Scan for the cell matching the given text and deliver its (X, Y) coordinate at center. 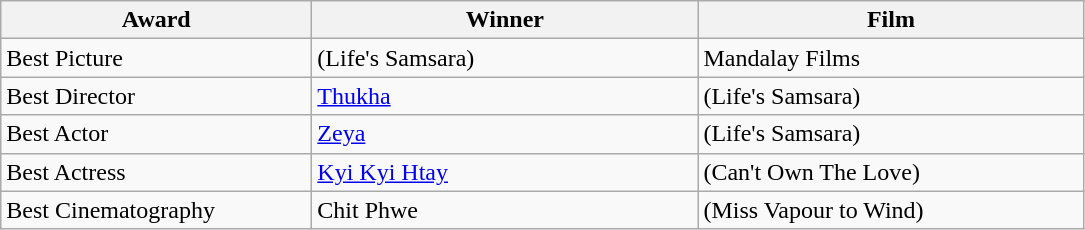
Thukha (505, 96)
Best Actress (156, 172)
Film (891, 20)
(Miss Vapour to Wind) (891, 210)
Chit Phwe (505, 210)
Best Director (156, 96)
(Can't Own The Love) (891, 172)
Best Cinematography (156, 210)
Mandalay Films (891, 58)
Zeya (505, 134)
Best Actor (156, 134)
Kyi Kyi Htay (505, 172)
Award (156, 20)
Best Picture (156, 58)
Winner (505, 20)
